Provide the (x, y) coordinate of the cell's center where the given text is located.  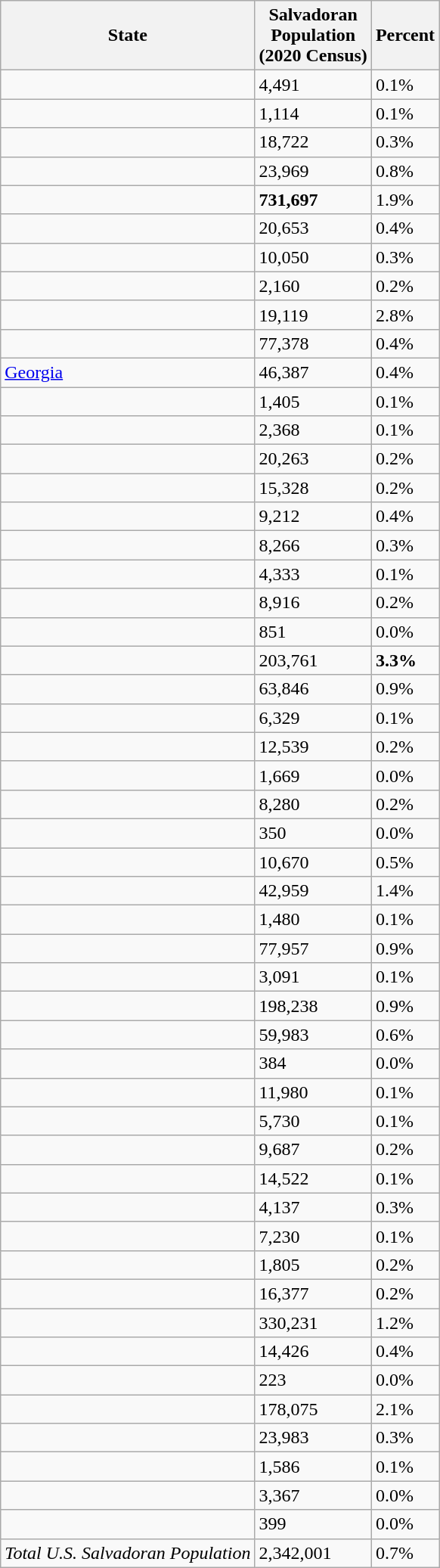
1.2% (405, 1323)
1,805 (313, 1265)
1,405 (313, 402)
0.6% (405, 1035)
3,091 (313, 977)
1,480 (313, 920)
1.9% (405, 200)
State (128, 36)
16,377 (313, 1293)
15,328 (313, 488)
0.7% (405, 1553)
350 (313, 833)
18,722 (313, 142)
399 (313, 1524)
3,367 (313, 1495)
2,160 (313, 286)
7,230 (313, 1236)
Percent (405, 36)
20,263 (313, 459)
9,212 (313, 517)
10,670 (313, 862)
77,378 (313, 343)
46,387 (313, 372)
178,075 (313, 1409)
0.5% (405, 862)
4,491 (313, 85)
59,983 (313, 1035)
223 (313, 1380)
10,050 (313, 257)
63,846 (313, 689)
3.3% (405, 660)
2,368 (313, 430)
5,730 (313, 1121)
42,959 (313, 891)
14,426 (313, 1352)
384 (313, 1063)
1,114 (313, 113)
23,969 (313, 171)
198,238 (313, 1006)
2.1% (405, 1409)
20,653 (313, 228)
1.4% (405, 891)
Total U.S. Salvadoran Population (128, 1553)
9,687 (313, 1150)
77,957 (313, 949)
Georgia (128, 372)
330,231 (313, 1323)
SalvadoranPopulation(2020 Census) (313, 36)
1,669 (313, 775)
851 (313, 632)
2,342,001 (313, 1553)
23,983 (313, 1438)
8,280 (313, 804)
12,539 (313, 747)
14,522 (313, 1178)
2.8% (405, 315)
6,329 (313, 718)
8,916 (313, 603)
19,119 (313, 315)
11,980 (313, 1092)
4,333 (313, 574)
203,761 (313, 660)
8,266 (313, 545)
731,697 (313, 200)
4,137 (313, 1207)
1,586 (313, 1467)
0.8% (405, 171)
